Determine the [x, y] coordinate at the center of the cell enclosing the given text.  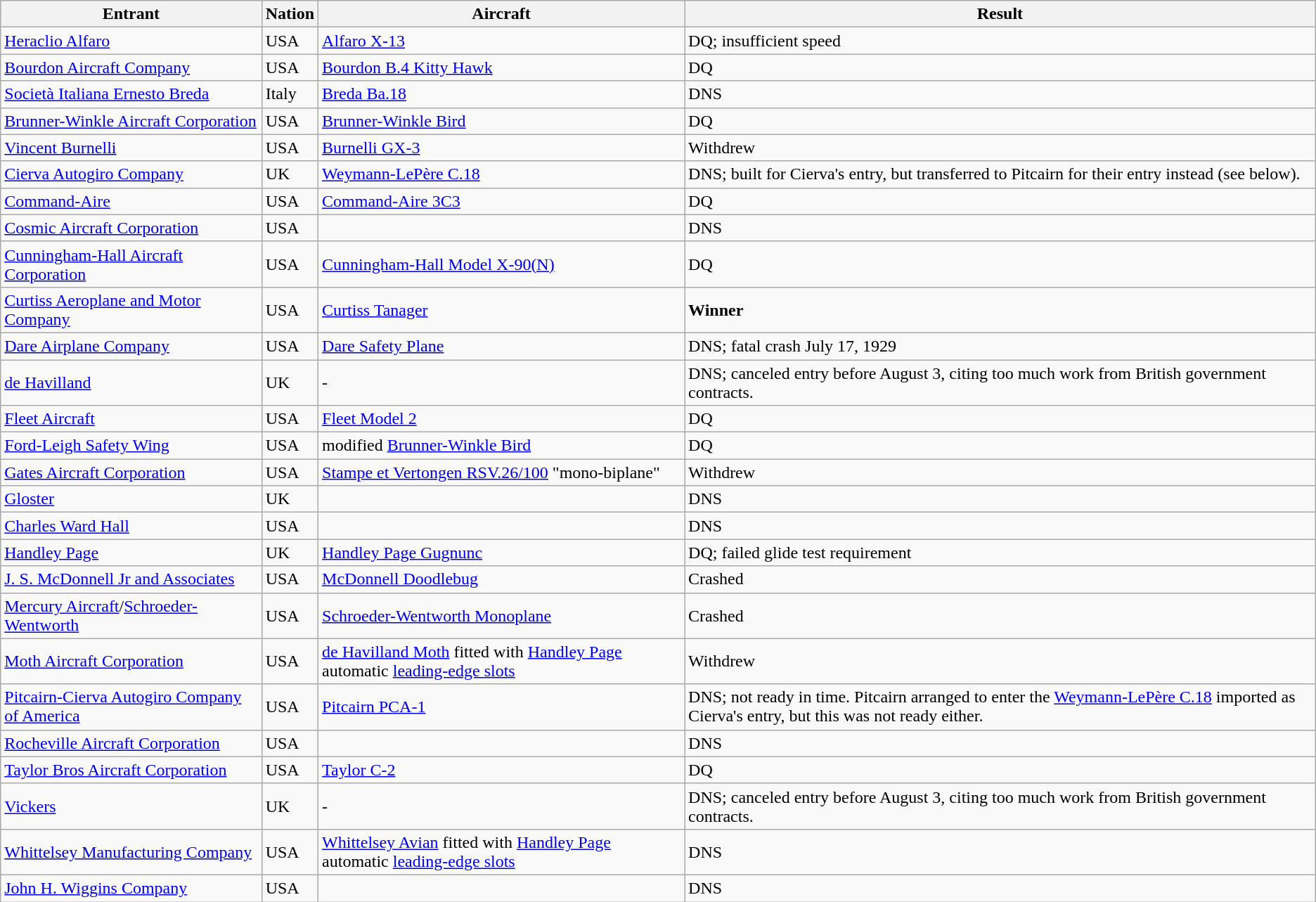
Cierva Autogiro Company [131, 174]
Handley Page Gugnunc [502, 553]
Italy [290, 94]
modified Brunner-Winkle Bird [502, 446]
DNS; fatal crash July 17, 1929 [1000, 346]
Schroeder-Wentworth Monoplane [502, 616]
DQ; insufficient speed [1000, 41]
Cosmic Aircraft Corporation [131, 228]
Breda Ba.18 [502, 94]
Charles Ward Hall [131, 526]
Brunner-Winkle Bird [502, 121]
Heraclio Alfaro [131, 41]
Cunningham-Hall Model X-90(N) [502, 264]
Società Italiana Ernesto Breda [131, 94]
Taylor C-2 [502, 770]
Nation [290, 14]
DNS; not ready in time. Pitcairn arranged to enter the Weymann-LePère C.18 imported as Cierva's entry, but this was not ready either. [1000, 707]
Fleet Aircraft [131, 419]
Command-Aire [131, 201]
Fleet Model 2 [502, 419]
Whittelsey Manufacturing Company [131, 852]
Whittelsey Avian fitted with Handley Page automatic leading-edge slots [502, 852]
DQ; failed glide test requirement [1000, 553]
J. S. McDonnell Jr and Associates [131, 579]
Gloster [131, 499]
Dare Safety Plane [502, 346]
Ford-Leigh Safety Wing [131, 446]
Brunner-Winkle Aircraft Corporation [131, 121]
Burnelli GX-3 [502, 148]
Bourdon B.4 Kitty Hawk [502, 67]
McDonnell Doodlebug [502, 579]
Rocheville Aircraft Corporation [131, 743]
Alfaro X-13 [502, 41]
Cunningham-Hall Aircraft Corporation [131, 264]
Vincent Burnelli [131, 148]
Curtiss Aeroplane and Motor Company [131, 309]
Weymann-LePère C.18 [502, 174]
Winner [1000, 309]
Result [1000, 14]
Bourdon Aircraft Company [131, 67]
de Havilland Moth fitted with Handley Page automatic leading-edge slots [502, 661]
Command-Aire 3C3 [502, 201]
DNS; built for Cierva's entry, but transferred to Pitcairn for their entry instead (see below). [1000, 174]
Handley Page [131, 553]
Curtiss Tanager [502, 309]
Vickers [131, 806]
Gates Aircraft Corporation [131, 472]
Dare Airplane Company [131, 346]
Moth Aircraft Corporation [131, 661]
Mercury Aircraft/Schroeder-Wentworth [131, 616]
John H. Wiggins Company [131, 888]
de Havilland [131, 382]
Entrant [131, 14]
Stampe et Vertongen RSV.26/100 "mono-biplane" [502, 472]
Aircraft [502, 14]
Pitcairn PCA-1 [502, 707]
Taylor Bros Aircraft Corporation [131, 770]
Pitcairn-Cierva Autogiro Company of America [131, 707]
